From the cell containing the given text, extract its center point as (X, Y) coordinate. 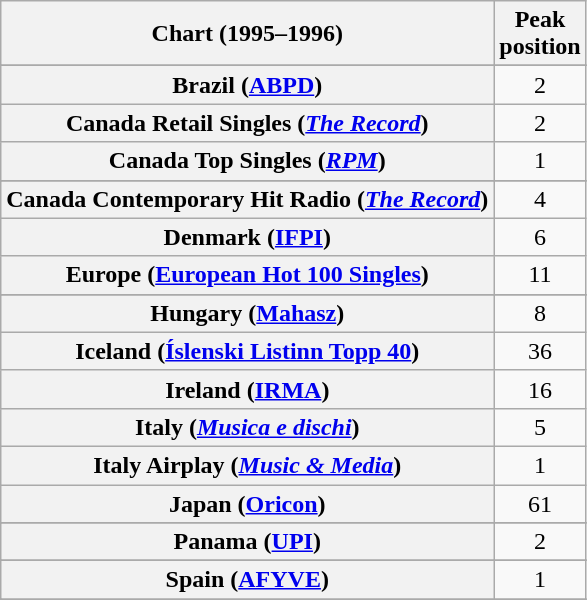
36 (540, 351)
61 (540, 503)
Italy (Musica e dischi) (248, 427)
Canada Retail Singles (The Record) (248, 123)
Hungary (Mahasz) (248, 313)
8 (540, 313)
Japan (Oricon) (248, 503)
6 (540, 237)
Canada Contemporary Hit Radio (The Record) (248, 199)
16 (540, 389)
4 (540, 199)
Panama (UPI) (248, 542)
Peakposition (540, 34)
Ireland (IRMA) (248, 389)
11 (540, 275)
5 (540, 427)
Brazil (ABPD) (248, 85)
Chart (1995–1996) (248, 34)
Italy Airplay (Music & Media) (248, 465)
Europe (European Hot 100 Singles) (248, 275)
Spain (AFYVE) (248, 580)
Iceland (Íslenski Listinn Topp 40) (248, 351)
Canada Top Singles (RPM) (248, 161)
Denmark (IFPI) (248, 237)
